Pinpoint the cell where the given text exists, returning its [X, Y] midpoint coordinate. 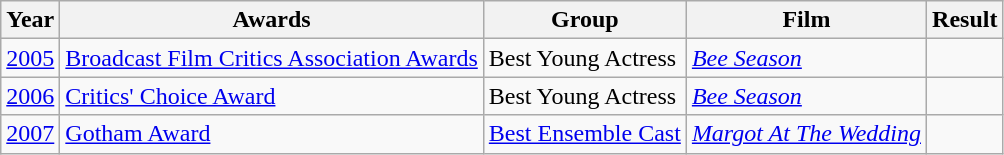
Year [30, 20]
Broadcast Film Critics Association Awards [272, 58]
Critics' Choice Award [272, 96]
Film [806, 20]
Group [584, 20]
2007 [30, 134]
Awards [272, 20]
Result [965, 20]
Best Ensemble Cast [584, 134]
2005 [30, 58]
2006 [30, 96]
Gotham Award [272, 134]
Margot At The Wedding [806, 134]
